Find where the given text appears and provide that cell's center as (X, Y) coordinate. 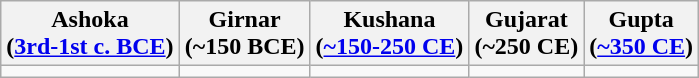
Ashoka(3rd-1st c. BCE) (90, 34)
Kushana(~150-250 CE) (390, 34)
Girnar(~150 BCE) (244, 34)
Gujarat(~250 CE) (526, 34)
Gupta(~350 CE) (642, 34)
